Return [X, Y] of the center of cell containing provided text 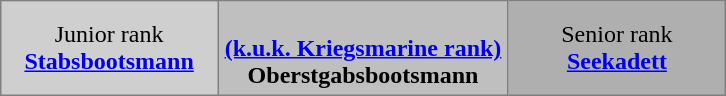
Junior rankStabsbootsmann [109, 48]
(k.u.k. Kriegsmarine rank)Oberstgabsbootsmann [363, 48]
Senior rankSeekadett [617, 48]
